Return (X, Y) of the center of cell containing provided text 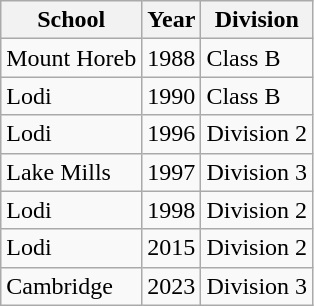
Cambridge (72, 286)
1990 (172, 96)
1998 (172, 210)
School (72, 20)
1996 (172, 134)
1988 (172, 58)
Mount Horeb (72, 58)
Division (257, 20)
2023 (172, 286)
2015 (172, 248)
1997 (172, 172)
Year (172, 20)
Lake Mills (72, 172)
